Capture the cell that displays the provided text and extract its (x, y) central coordinate. 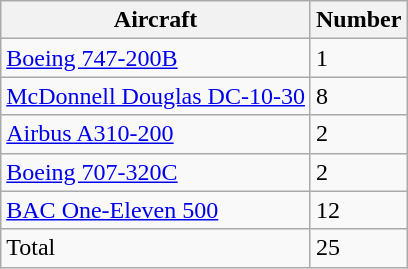
Boeing 747-200B (156, 58)
Total (156, 248)
1 (358, 58)
12 (358, 210)
8 (358, 96)
BAC One-Eleven 500 (156, 210)
Airbus A310-200 (156, 134)
Boeing 707-320C (156, 172)
25 (358, 248)
McDonnell Douglas DC-10-30 (156, 96)
Aircraft (156, 20)
Number (358, 20)
